Determine the (x, y) coordinate at the center of the cell enclosing the given text.  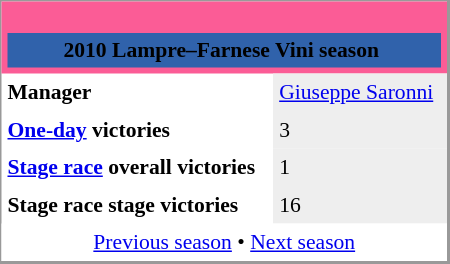
1 (360, 167)
Stage race stage victories (138, 205)
One-day victories (138, 130)
Manager (138, 93)
Giuseppe Saronni (360, 93)
Previous season • Next season (225, 243)
Stage race overall victories (138, 167)
16 (360, 205)
3 (360, 130)
